Determine the (X, Y) coordinate at the center of the cell enclosing the given text.  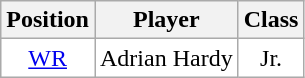
Class (271, 20)
Position (48, 20)
Player (166, 20)
WR (48, 58)
Jr. (271, 58)
Adrian Hardy (166, 58)
